Identify which cell holds the provided text, then report its [x, y] central coordinate. 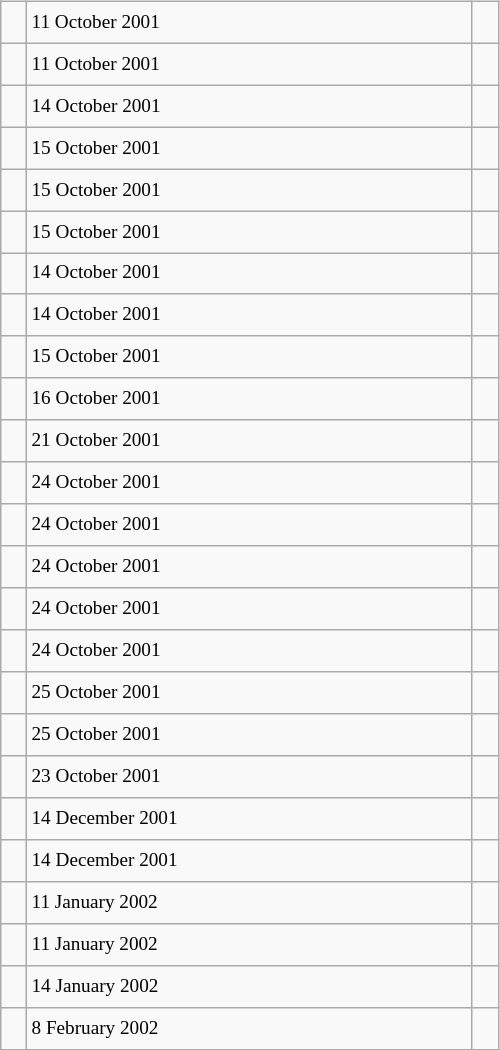
21 October 2001 [250, 441]
8 February 2002 [250, 1028]
16 October 2001 [250, 399]
14 January 2002 [250, 986]
23 October 2001 [250, 777]
